Detect which cell encompasses the target text, then output its [X, Y] center coordinate. 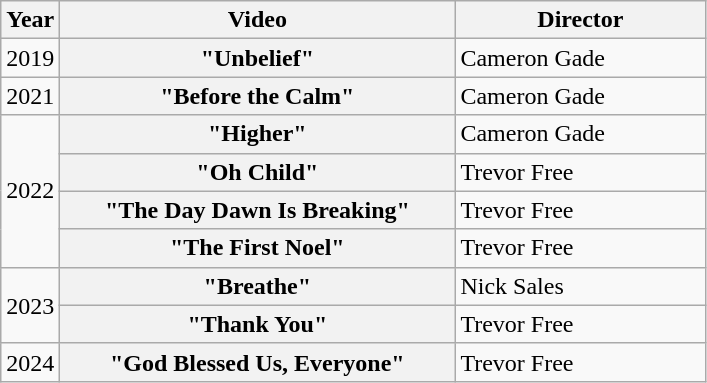
"Oh Child" [258, 172]
Director [580, 20]
"Higher" [258, 134]
"Unbelief" [258, 58]
Nick Sales [580, 286]
"God Blessed Us, Everyone" [258, 362]
"Breathe" [258, 286]
"The Day Dawn Is Breaking" [258, 210]
2019 [30, 58]
2021 [30, 96]
Year [30, 20]
2024 [30, 362]
"Before the Calm" [258, 96]
2023 [30, 305]
"The First Noel" [258, 248]
"Thank You" [258, 324]
2022 [30, 191]
Video [258, 20]
